Return the [X, Y] coordinate for the center point of the cell that contains the specified text.  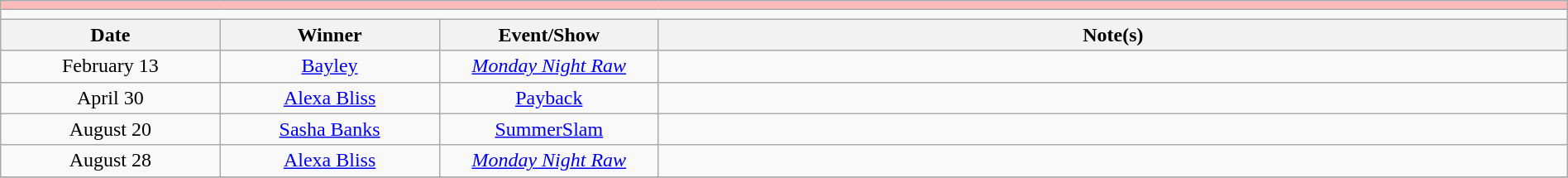
Sasha Banks [329, 129]
Winner [329, 35]
February 13 [111, 66]
August 28 [111, 161]
SummerSlam [549, 129]
Note(s) [1113, 35]
April 30 [111, 98]
Payback [549, 98]
August 20 [111, 129]
Date [111, 35]
Event/Show [549, 35]
Bayley [329, 66]
